Search for the cell housing the specified text and yield its (X, Y) center coordinate. 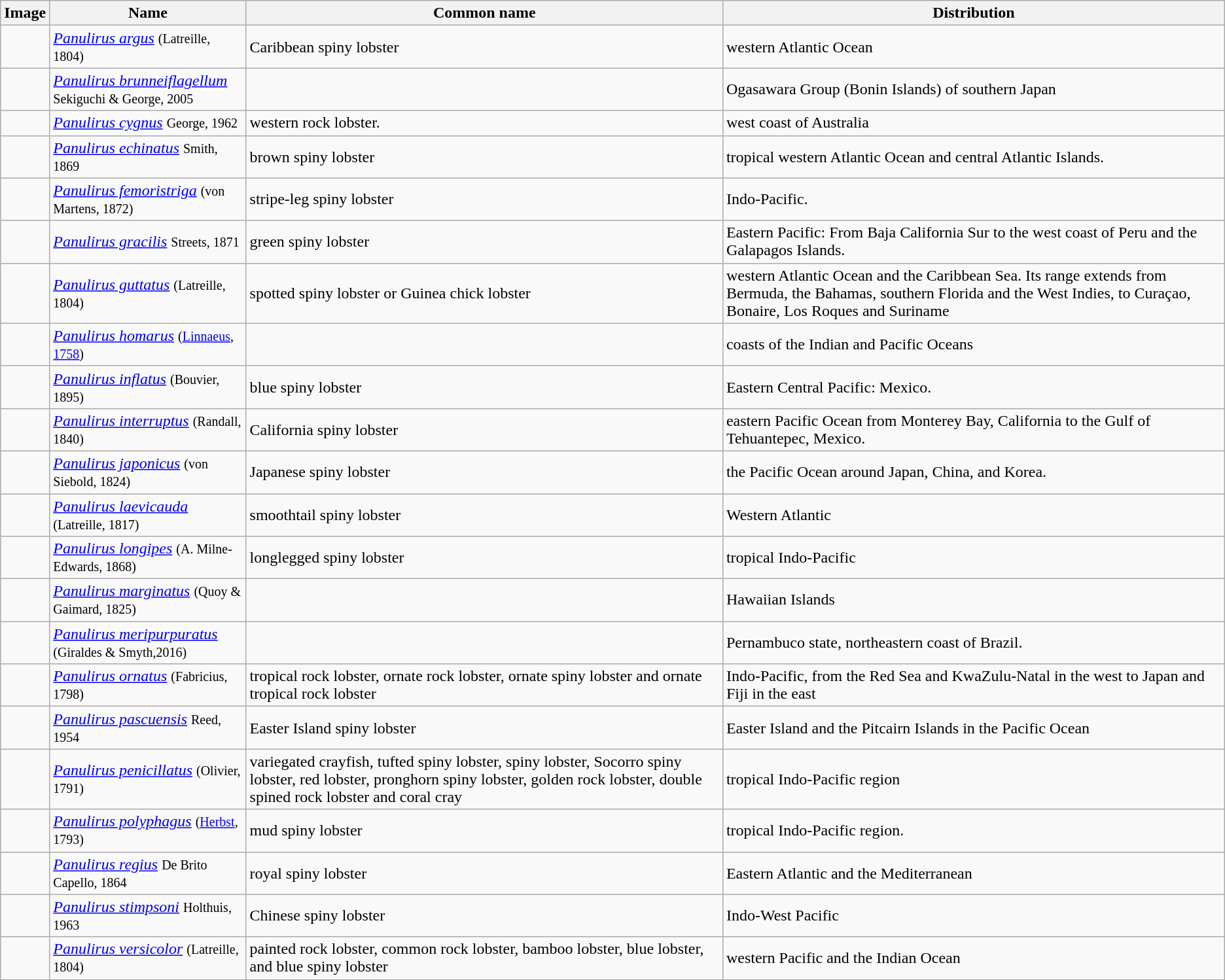
eastern Pacific Ocean from Monterey Bay, California to the Gulf of Tehuantepec, Mexico. (974, 429)
Eastern Pacific: From Baja California Sur to the west coast of Peru and the Galapagos Islands. (974, 242)
tropical Indo-Pacific region. (974, 831)
Panulirus homarus (Linnaeus, 1758) (148, 344)
Panulirus polyphagus (Herbst, 1793) (148, 831)
the Pacific Ocean around Japan, China, and Korea. (974, 472)
western Atlantic Ocean (974, 47)
Panulirus stimpsoni Holthuis, 1963 (148, 916)
Panulirus marginatus (Quoy & Gaimard, 1825) (148, 601)
Panulirus laevicauda (Latreille, 1817) (148, 514)
smoothtail spiny lobster (484, 514)
Indo-Pacific. (974, 199)
Name (148, 13)
California spiny lobster (484, 429)
Panulirus cygnus George, 1962 (148, 123)
Eastern Central Pacific: Mexico. (974, 387)
Panulirus argus (Latreille, 1804) (148, 47)
Panulirus regius De Brito Capello, 1864 (148, 873)
Japanese spiny lobster (484, 472)
tropical rock lobster, ornate rock lobster, ornate spiny lobster and ornate tropical rock lobster (484, 686)
tropical Indo-Pacific (974, 557)
tropical Indo-Pacific region (974, 779)
green spiny lobster (484, 242)
Indo-West Pacific (974, 916)
Easter Island spiny lobster (484, 727)
Panulirus versicolor (Latreille, 1804) (148, 958)
painted rock lobster, common rock lobster, bamboo lobster, blue lobster, and blue spiny lobster (484, 958)
Pernambuco state, northeastern coast of Brazil. (974, 642)
brown spiny lobster (484, 157)
Panulirus echinatus Smith, 1869 (148, 157)
Panulirus interruptus (Randall, 1840) (148, 429)
Panulirus guttatus (Latreille, 1804) (148, 293)
royal spiny lobster (484, 873)
coasts of the Indian and Pacific Oceans (974, 344)
Chinese spiny lobster (484, 916)
western Pacific and the Indian Ocean (974, 958)
Image (25, 13)
Distribution (974, 13)
Panulirus brunneiflagellum Sekiguchi & George, 2005 (148, 89)
Western Atlantic (974, 514)
Eastern Atlantic and the Mediterranean (974, 873)
longlegged spiny lobster (484, 557)
Caribbean spiny lobster (484, 47)
western rock lobster. (484, 123)
Indo-Pacific, from the Red Sea and KwaZulu-Natal in the west to Japan and Fiji in the east (974, 686)
tropical western Atlantic Ocean and central Atlantic Islands. (974, 157)
Panulirus meripurpuratus (Giraldes & Smyth,2016) (148, 642)
Hawaiian Islands (974, 601)
Common name (484, 13)
Panulirus japonicus (von Siebold, 1824) (148, 472)
Panulirus femoristriga (von Martens, 1872) (148, 199)
stripe-leg spiny lobster (484, 199)
Panulirus penicillatus (Olivier, 1791) (148, 779)
Panulirus gracilis Streets, 1871 (148, 242)
Easter Island and the Pitcairn Islands in the Pacific Ocean (974, 727)
Panulirus ornatus (Fabricius, 1798) (148, 686)
Panulirus inflatus (Bouvier, 1895) (148, 387)
mud spiny lobster (484, 831)
Panulirus pascuensis Reed, 1954 (148, 727)
spotted spiny lobster or Guinea chick lobster (484, 293)
Ogasawara Group (Bonin Islands) of southern Japan (974, 89)
Panulirus longipes (A. Milne-Edwards, 1868) (148, 557)
blue spiny lobster (484, 387)
west coast of Australia (974, 123)
